Output the (X, Y) coordinate of the center of the cell containing the given text.  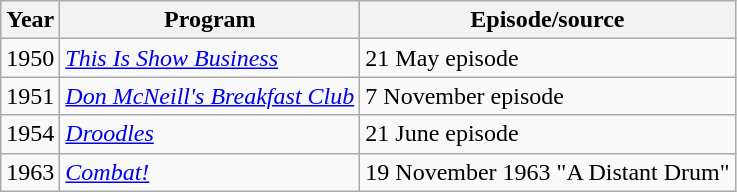
7 November episode (548, 96)
Program (210, 20)
21 June episode (548, 134)
Year (30, 20)
Combat! (210, 172)
Episode/source (548, 20)
Don McNeill's Breakfast Club (210, 96)
1954 (30, 134)
21 May episode (548, 58)
1963 (30, 172)
1950 (30, 58)
1951 (30, 96)
This Is Show Business (210, 58)
19 November 1963 "A Distant Drum" (548, 172)
Droodles (210, 134)
